Extract the [X, Y] coordinate from the center of the cell holding the provided text.  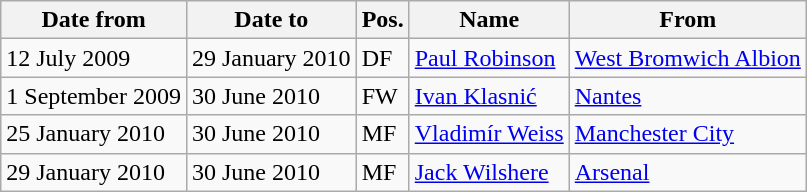
Jack Wilshere [489, 172]
Date from [94, 20]
FW [382, 96]
Date to [271, 20]
West Bromwich Albion [688, 58]
Paul Robinson [489, 58]
Name [489, 20]
Arsenal [688, 172]
Vladimír Weiss [489, 134]
Manchester City [688, 134]
From [688, 20]
DF [382, 58]
1 September 2009 [94, 96]
25 January 2010 [94, 134]
Ivan Klasnić [489, 96]
Nantes [688, 96]
12 July 2009 [94, 58]
Pos. [382, 20]
